From the cell containing the given text, extract its center point as (x, y) coordinate. 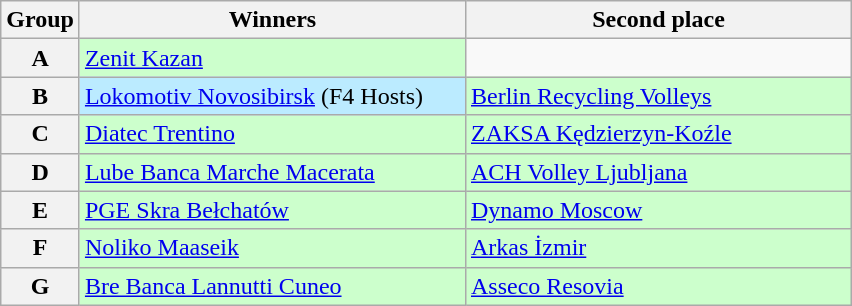
C (40, 134)
Asseco Resovia (658, 286)
Noliko Maaseik (272, 248)
Lube Banca Marche Macerata (272, 172)
A (40, 58)
ACH Volley Ljubljana (658, 172)
E (40, 210)
Second place (658, 20)
Dynamo Moscow (658, 210)
G (40, 286)
Arkas İzmir (658, 248)
D (40, 172)
Bre Banca Lannutti Cuneo (272, 286)
Winners (272, 20)
PGE Skra Bełchatów (272, 210)
Diatec Trentino (272, 134)
Zenit Kazan (272, 58)
F (40, 248)
ZAKSA Kędzierzyn-Koźle (658, 134)
Lokomotiv Novosibirsk (F4 Hosts) (272, 96)
B (40, 96)
Berlin Recycling Volleys (658, 96)
Group (40, 20)
